Detect which cell encompasses the target text, then output its (X, Y) center coordinate. 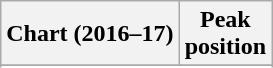
Chart (2016–17) (90, 34)
Peakposition (225, 34)
